Pinpoint the cell where the given text exists, returning its (x, y) midpoint coordinate. 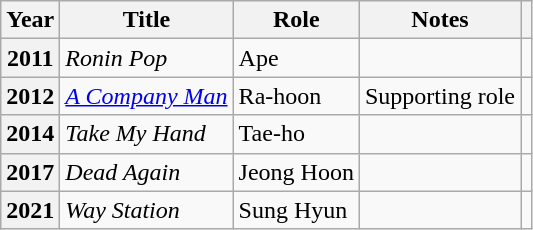
Title (146, 20)
Sung Hyun (296, 210)
2017 (30, 172)
2014 (30, 134)
Tae-ho (296, 134)
Ronin Pop (146, 58)
A Company Man (146, 96)
Ape (296, 58)
Way Station (146, 210)
Dead Again (146, 172)
2011 (30, 58)
Year (30, 20)
Notes (440, 20)
Role (296, 20)
2021 (30, 210)
Take My Hand (146, 134)
Ra-hoon (296, 96)
2012 (30, 96)
Jeong Hoon (296, 172)
Supporting role (440, 96)
